Detect which cell encompasses the target text, then output its (X, Y) center coordinate. 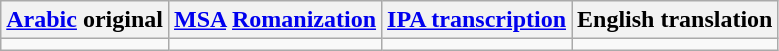
IPA transcription (477, 20)
English translation (675, 20)
MSA Romanization (274, 20)
Arabic original (85, 20)
